Identify which cell holds the provided text, then report its (x, y) central coordinate. 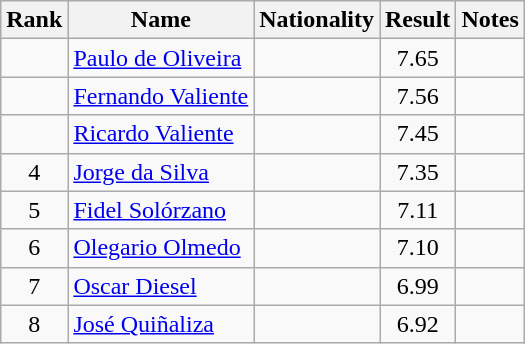
7.10 (418, 248)
Jorge da Silva (161, 172)
Nationality (317, 20)
Result (418, 20)
José Quiñaliza (161, 324)
Olegario Olmedo (161, 248)
Name (161, 20)
Fidel Solórzano (161, 210)
7.65 (418, 58)
7.56 (418, 96)
7.45 (418, 134)
7 (34, 286)
Rank (34, 20)
Fernando Valiente (161, 96)
7.35 (418, 172)
4 (34, 172)
5 (34, 210)
7.11 (418, 210)
6 (34, 248)
Notes (490, 20)
Oscar Diesel (161, 286)
6.92 (418, 324)
6.99 (418, 286)
Ricardo Valiente (161, 134)
8 (34, 324)
Paulo de Oliveira (161, 58)
